Scan for the cell matching the given text and deliver its [x, y] coordinate at center. 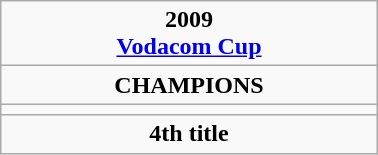
4th title [189, 134]
CHAMPIONS [189, 85]
2009 Vodacom Cup [189, 34]
